Determine the (X, Y) coordinate at the center of the cell enclosing the given text.  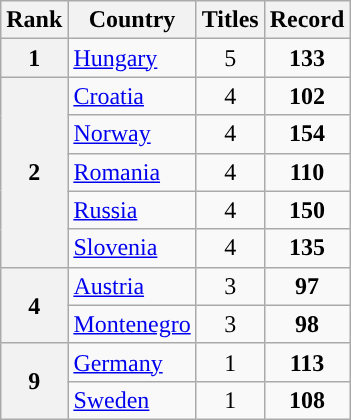
98 (307, 324)
Romania (132, 172)
113 (307, 362)
Titles (230, 20)
2 (34, 172)
Austria (132, 286)
Germany (132, 362)
Russia (132, 210)
Croatia (132, 96)
Record (307, 20)
Hungary (132, 58)
Sweden (132, 400)
133 (307, 58)
97 (307, 286)
Country (132, 20)
102 (307, 96)
150 (307, 210)
110 (307, 172)
Norway (132, 134)
154 (307, 134)
Montenegro (132, 324)
Slovenia (132, 248)
9 (34, 381)
Rank (34, 20)
108 (307, 400)
135 (307, 248)
5 (230, 58)
